Provide the [x, y] coordinate of the cell's center where the given text is located.  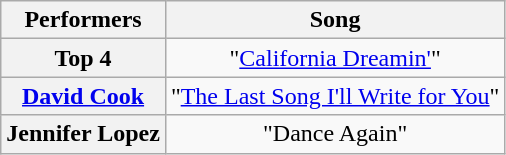
"California Dreamin'" [335, 58]
"The Last Song I'll Write for You" [335, 96]
David Cook [84, 96]
"Dance Again" [335, 134]
Jennifer Lopez [84, 134]
Song [335, 20]
Top 4 [84, 58]
Performers [84, 20]
